From the cell containing the given text, extract its center point as (x, y) coordinate. 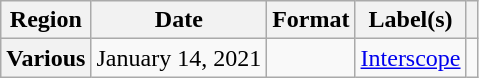
Various (46, 58)
Label(s) (410, 20)
Region (46, 20)
Date (179, 20)
Interscope (410, 58)
Format (311, 20)
January 14, 2021 (179, 58)
